Detect which cell encompasses the target text, then output its (x, y) center coordinate. 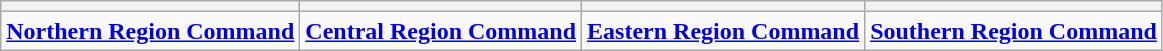
Central Region Command (441, 31)
Eastern Region Command (724, 31)
Northern Region Command (150, 31)
Southern Region Command (1014, 31)
